From the cell containing the given text, extract its center point as (x, y) coordinate. 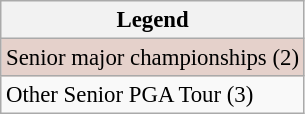
Senior major championships (2) (153, 58)
Legend (153, 20)
Other Senior PGA Tour (3) (153, 95)
